Return the (x, y) coordinate for the center point of the cell that contains the specified text.  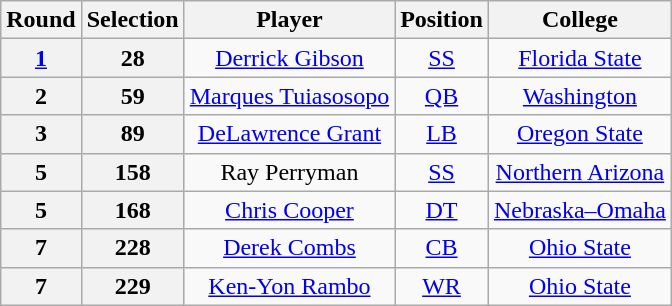
Oregon State (580, 134)
3 (41, 134)
Ray Perryman (289, 172)
Position (442, 20)
Derrick Gibson (289, 58)
59 (132, 96)
28 (132, 58)
Washington (580, 96)
Nebraska–Omaha (580, 210)
Derek Combs (289, 248)
158 (132, 172)
Round (41, 20)
228 (132, 248)
229 (132, 286)
1 (41, 58)
Marques Tuiasosopo (289, 96)
89 (132, 134)
168 (132, 210)
CB (442, 248)
QB (442, 96)
Chris Cooper (289, 210)
Selection (132, 20)
DT (442, 210)
DeLawrence Grant (289, 134)
LB (442, 134)
Player (289, 20)
2 (41, 96)
Northern Arizona (580, 172)
Ken-Yon Rambo (289, 286)
College (580, 20)
Florida State (580, 58)
WR (442, 286)
